Identify which cell holds the provided text, then report its (X, Y) central coordinate. 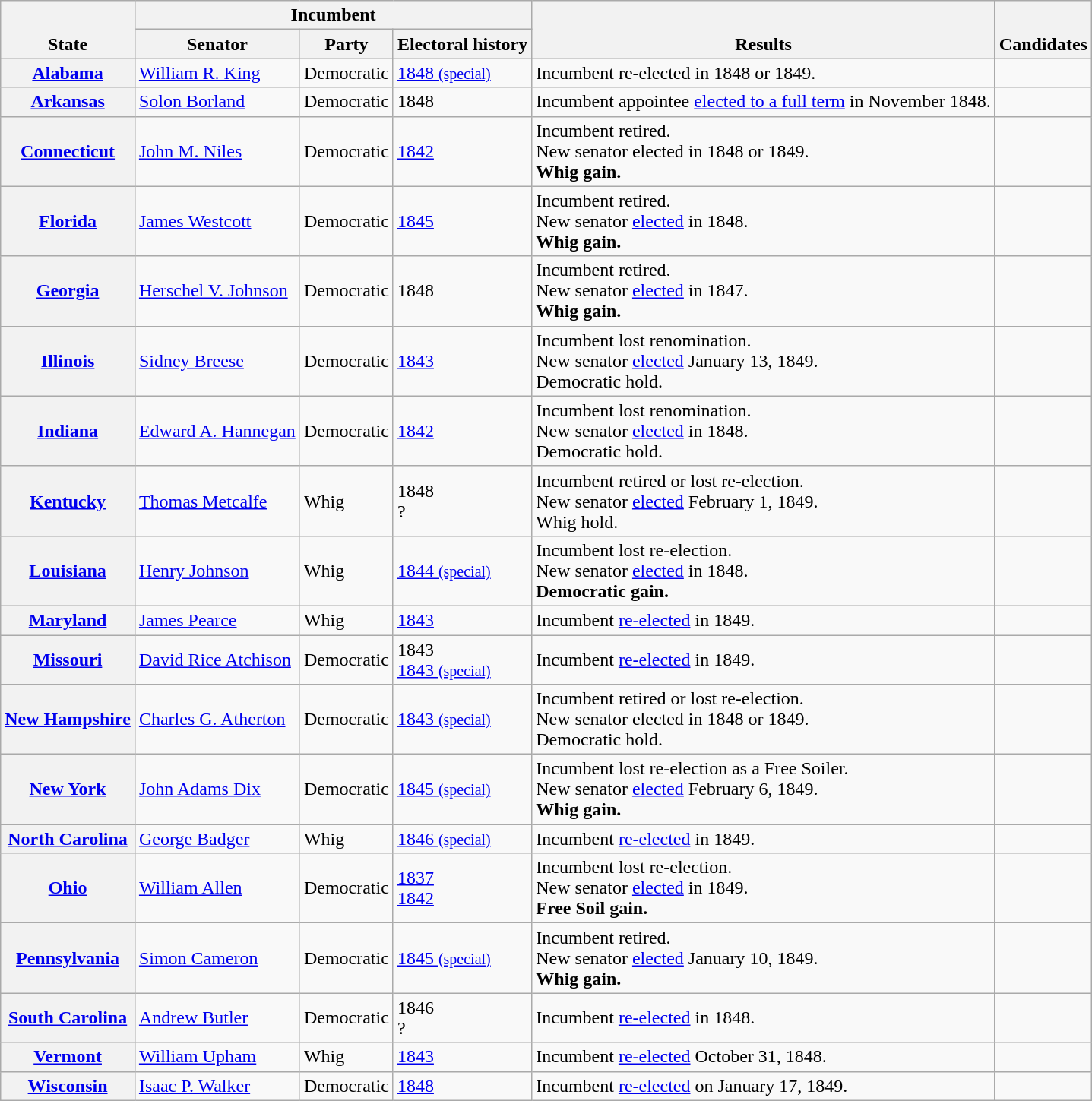
Sidney Breese (217, 361)
Maryland (68, 620)
Incumbent lost re-election.New senator elected in 1848.Democratic gain. (764, 571)
New York (68, 789)
Incumbent retired.New senator elected in 1848 or 1849.Whig gain. (764, 151)
Candidates (1043, 30)
Edward A. Hannegan (217, 431)
Results (764, 30)
Incumbent retired or lost re-election.New senator elected in 1848 or 1849.Democratic hold. (764, 720)
Party (347, 44)
Arkansas (68, 102)
Senator (217, 44)
Incumbent re-elected in 1848. (764, 1018)
Thomas Metcalfe (217, 501)
Electoral history (462, 44)
North Carolina (68, 839)
Florida (68, 221)
William R. King (217, 73)
Herschel V. Johnson (217, 291)
Pennsylvania (68, 958)
Missouri (68, 660)
Henry Johnson (217, 571)
Connecticut (68, 151)
Incumbent (333, 15)
Isaac P. Walker (217, 1086)
Illinois (68, 361)
1848 ? (462, 501)
John Adams Dix (217, 789)
1846 (special) (462, 839)
Wisconsin (68, 1086)
1843 (special) (462, 720)
1845 (462, 221)
John M. Niles (217, 151)
Louisiana (68, 571)
Incumbent lost re-election.New senator elected in 1849.Free Soil gain. (764, 888)
Incumbent re-elected October 31, 1848. (764, 1057)
William Allen (217, 888)
Incumbent appointee elected to a full term in November 1848. (764, 102)
1844 (special) (462, 571)
Georgia (68, 291)
Incumbent retired.New senator elected in 1847.Whig gain. (764, 291)
Incumbent re-elected in 1848 or 1849. (764, 73)
Andrew Butler (217, 1018)
Charles G. Atherton (217, 720)
Incumbent lost re-election as a Free Soiler.New senator elected February 6, 1849.Whig gain. (764, 789)
Ohio (68, 888)
Simon Cameron (217, 958)
Alabama (68, 73)
18371842 (462, 888)
1848 (special) (462, 73)
1846 ? (462, 1018)
Incumbent re-elected on January 17, 1849. (764, 1086)
Vermont (68, 1057)
David Rice Atchison (217, 660)
James Westcott (217, 221)
New Hampshire (68, 720)
State (68, 30)
South Carolina (68, 1018)
George Badger (217, 839)
Indiana (68, 431)
James Pearce (217, 620)
Kentucky (68, 501)
Incumbent lost renomination.New senator elected in 1848.Democratic hold. (764, 431)
Incumbent lost renomination.New senator elected January 13, 1849.Democratic hold. (764, 361)
Solon Borland (217, 102)
William Upham (217, 1057)
1843 1843 (special) (462, 660)
Incumbent retired.New senator elected January 10, 1849.Whig gain. (764, 958)
Incumbent retired.New senator elected in 1848.Whig gain. (764, 221)
Incumbent retired or lost re-election.New senator elected February 1, 1849.Whig hold. (764, 501)
